Provide the [x, y] coordinate of the cell's center where the given text is located.  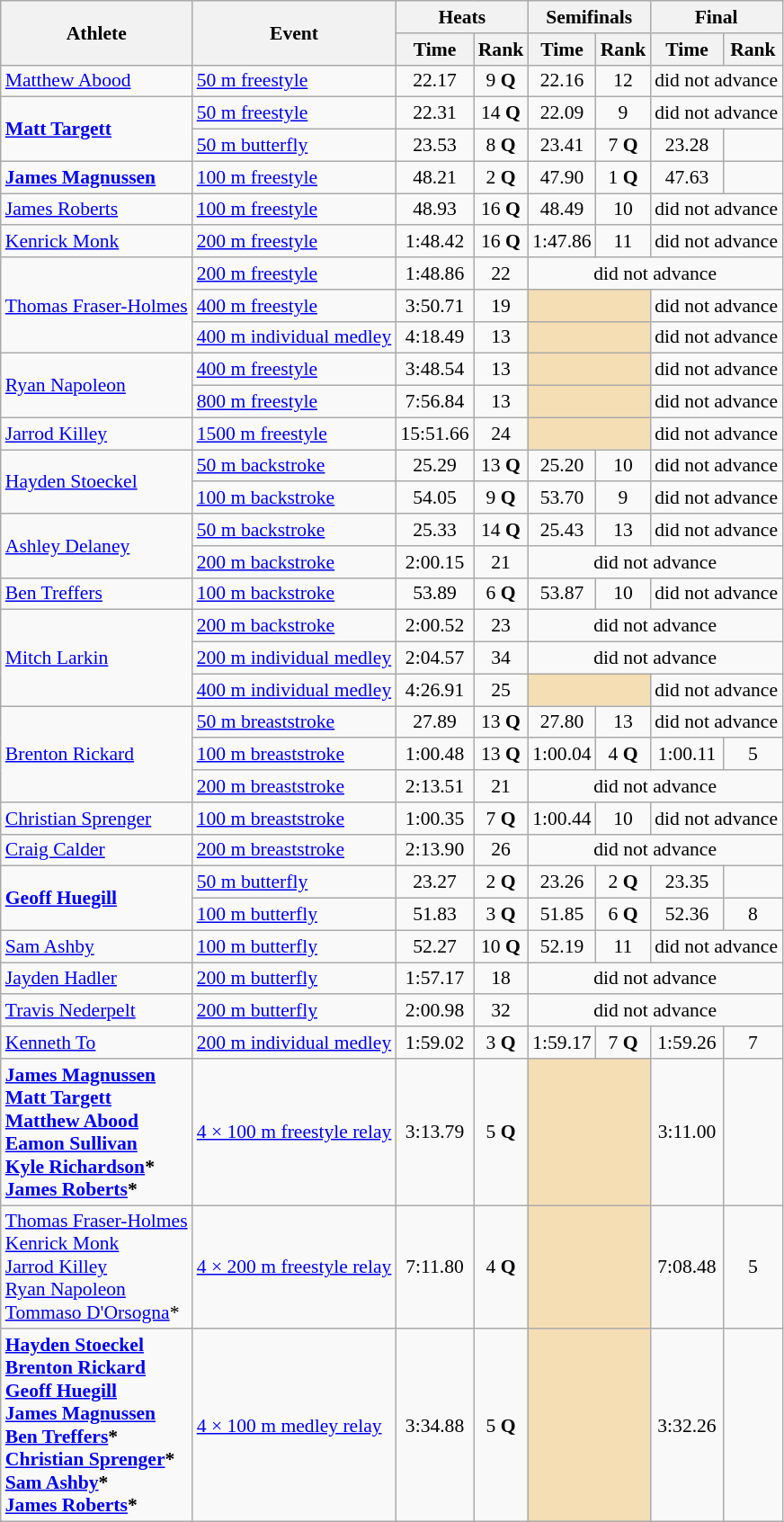
12 [624, 81]
1:59.02 [434, 1043]
3:48.54 [434, 370]
54.05 [434, 498]
7:56.84 [434, 402]
51.85 [561, 915]
25.20 [561, 466]
53.70 [561, 498]
7:11.80 [434, 1267]
Mitch Larkin [97, 658]
23 [502, 626]
23.35 [687, 882]
25.33 [434, 530]
32 [502, 1011]
James Magnussen [97, 177]
Kenrick Monk [97, 242]
4:18.49 [434, 337]
8 Q [502, 146]
Jayden Hadler [97, 979]
52.36 [687, 915]
10 Q [502, 946]
3:32.26 [687, 1426]
Matthew Abood [97, 81]
Hayden StoeckelBrenton RickardGeoff HuegillJames MagnussenBen Treffers*Christian Sprenger*Sam Ashby*James Roberts* [97, 1426]
48.49 [561, 210]
2:13.90 [434, 850]
Thomas Fraser-Holmes [97, 306]
1:48.42 [434, 242]
Thomas Fraser-HolmesKenrick MonkJarrod KilleyRyan NapoleonTommaso D'Orsogna* [97, 1267]
2:00.98 [434, 1011]
53.89 [434, 594]
Craig Calder [97, 850]
22.31 [434, 113]
53.87 [561, 594]
Jarrod Killey [97, 434]
Ben Treffers [97, 594]
Sam Ashby [97, 946]
James MagnussenMatt TargettMatthew AboodEamon SullivanKyle Richardson*James Roberts* [97, 1132]
22.16 [561, 81]
3:13.79 [434, 1132]
Heats [462, 17]
Kenneth To [97, 1043]
Christian Sprenger [97, 819]
2:04.57 [434, 658]
4 × 100 m freestyle relay [295, 1132]
26 [502, 850]
47.90 [561, 177]
Event [295, 32]
51.83 [434, 915]
1:47.86 [561, 242]
Final [716, 17]
Matt Targett [97, 130]
1500 m freestyle [295, 434]
Hayden Stoeckel [97, 482]
1 Q [624, 177]
James Roberts [97, 210]
7 [753, 1043]
8 [753, 915]
19 [502, 306]
1:48.86 [434, 273]
3:11.00 [687, 1132]
Semifinals [589, 17]
15:51.66 [434, 434]
2:00.15 [434, 562]
27.89 [434, 722]
Travis Nederpelt [97, 1011]
4:26.91 [434, 690]
48.93 [434, 210]
1:00.35 [434, 819]
34 [502, 658]
27.80 [561, 722]
25.29 [434, 466]
7:08.48 [687, 1267]
23.41 [561, 146]
Ryan Napoleon [97, 385]
25.43 [561, 530]
1:00.04 [561, 755]
1:00.48 [434, 755]
2:13.51 [434, 786]
4 × 200 m freestyle relay [295, 1267]
25 [502, 690]
1:57.17 [434, 979]
3:50.71 [434, 306]
4 × 100 m medley relay [295, 1426]
1:00.11 [687, 755]
1:59.17 [561, 1043]
23.53 [434, 146]
800 m freestyle [295, 402]
22 [502, 273]
23.27 [434, 882]
22.09 [561, 113]
1:00.44 [561, 819]
22.17 [434, 81]
24 [502, 434]
23.28 [687, 146]
52.27 [434, 946]
1:59.26 [687, 1043]
50 m breaststroke [295, 722]
48.21 [434, 177]
3:34.88 [434, 1426]
2:00.52 [434, 626]
18 [502, 979]
Ashley Delaney [97, 545]
Geoff Huegill [97, 898]
Brenton Rickard [97, 754]
Athlete [97, 32]
47.63 [687, 177]
52.19 [561, 946]
23.26 [561, 882]
